Output the [x, y] coordinate of the center of the cell containing the given text.  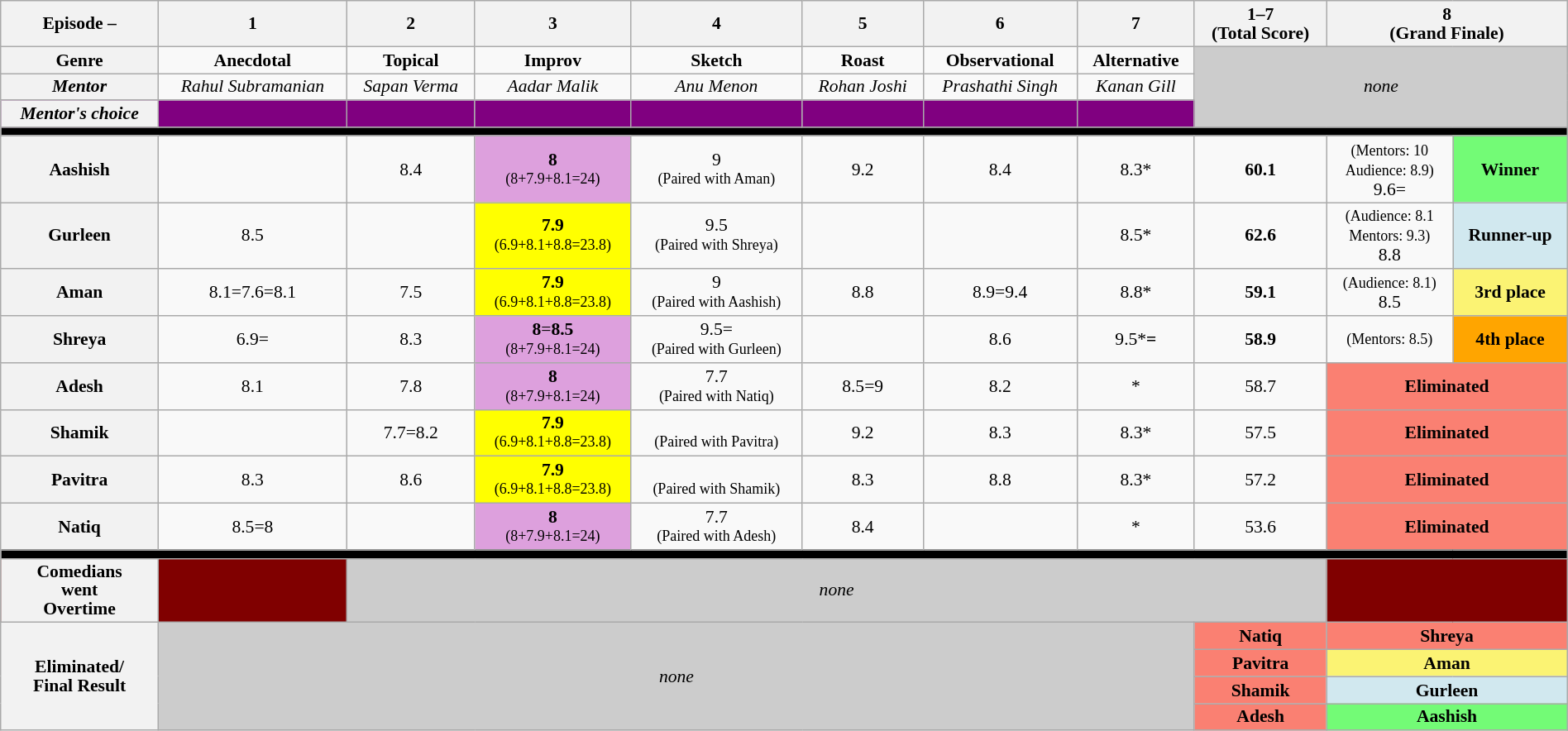
1 [252, 23]
Mentor's choice [79, 114]
(Audience: 8.1)8.5 [1389, 293]
Winner [1510, 169]
Roast [863, 60]
Topical [410, 60]
Eliminated/Final Result [79, 676]
7.7=8.2 [410, 433]
4th place [1510, 339]
Mentor [79, 88]
Kanan Gill [1135, 88]
7.7(Paired with Natiq) [717, 387]
Aadar Malik [552, 88]
Rahul Subramanian [252, 88]
ComedianswentOvertime [79, 590]
(Mentors: 8.5) [1389, 339]
57.2 [1260, 480]
8.5 [252, 236]
Genre [79, 60]
(Audience: 8.1Mentors: 9.3)8.8 [1389, 236]
8.5=9 [863, 387]
9.5*= [1135, 339]
7 [1135, 23]
Rohan Joshi [863, 88]
8.9=9.4 [1000, 293]
8.8* [1135, 293]
Prashathi Singh [1000, 88]
Anu Menon [717, 88]
8.5* [1135, 236]
58.9 [1260, 339]
4 [717, 23]
Sketch [717, 60]
3rd place [1510, 293]
Observational [1000, 60]
Runner-up [1510, 236]
9(Paired with Aashish) [717, 293]
59.1 [1260, 293]
9(Paired with Aman) [717, 169]
Episode – [79, 23]
7.7(Paired with Adesh) [717, 528]
1–7(Total Score) [1260, 23]
9.5=(Paired with Gurleen) [717, 339]
3 [552, 23]
8.2 [1000, 387]
(Paired with Shamik) [717, 480]
6 [1000, 23]
6.9= [252, 339]
2 [410, 23]
9.5(Paired with Shreya) [717, 236]
8=8.5(8+7.9+8.1=24) [552, 339]
8.5=8 [252, 528]
7.5 [410, 293]
58.7 [1260, 387]
(Paired with Pavitra) [717, 433]
5 [863, 23]
57.5 [1260, 433]
(Mentors: 10Audience: 8.9)9.6= [1389, 169]
8(Grand Finale) [1447, 23]
Improv [552, 60]
Sapan Verma [410, 88]
62.6 [1260, 236]
7.8 [410, 387]
Anecdotal [252, 60]
Alternative [1135, 60]
60.1 [1260, 169]
53.6 [1260, 528]
8.1=7.6=8.1 [252, 293]
8.1 [252, 387]
